Return the [X, Y] coordinate for the center point of the cell that contains the specified text.  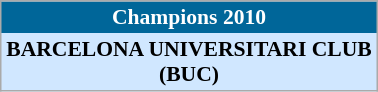
Champions 2010 [189, 17]
BARCELONA UNIVERSITARI CLUB (BUC) [189, 62]
